Output the [X, Y] coordinate of the center of the cell containing the given text.  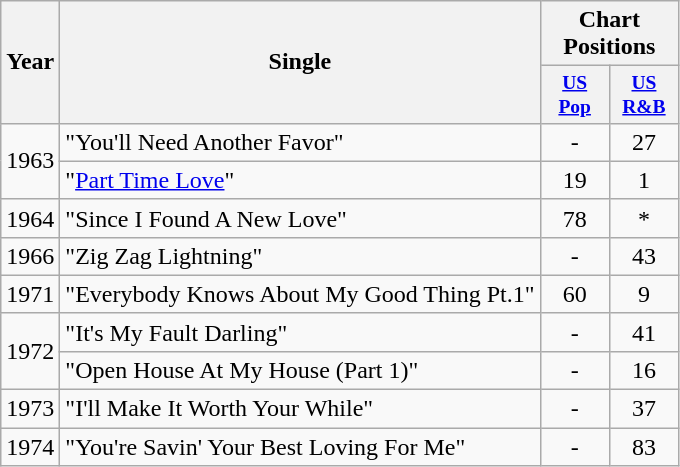
1966 [30, 256]
Year [30, 62]
1972 [30, 351]
"You're Savin' Your Best Loving For Me" [300, 447]
"I'll Make It Worth Your While" [300, 409]
"Everybody Knows About My Good Thing Pt.1" [300, 294]
US Pop [574, 94]
Single [300, 62]
37 [644, 409]
19 [574, 180]
"Open House At My House (Part 1)" [300, 370]
1971 [30, 294]
1964 [30, 218]
"Zig Zag Lightning" [300, 256]
83 [644, 447]
60 [574, 294]
41 [644, 332]
"You'll Need Another Favor" [300, 142]
9 [644, 294]
USR&B [644, 94]
43 [644, 256]
1963 [30, 161]
1974 [30, 447]
"Since I Found A New Love" [300, 218]
1 [644, 180]
1973 [30, 409]
Chart Positions [610, 34]
16 [644, 370]
"It's My Fault Darling" [300, 332]
78 [574, 218]
27 [644, 142]
* [644, 218]
"Part Time Love" [300, 180]
